Determine the (x, y) coordinate at the center of the cell enclosing the given text.  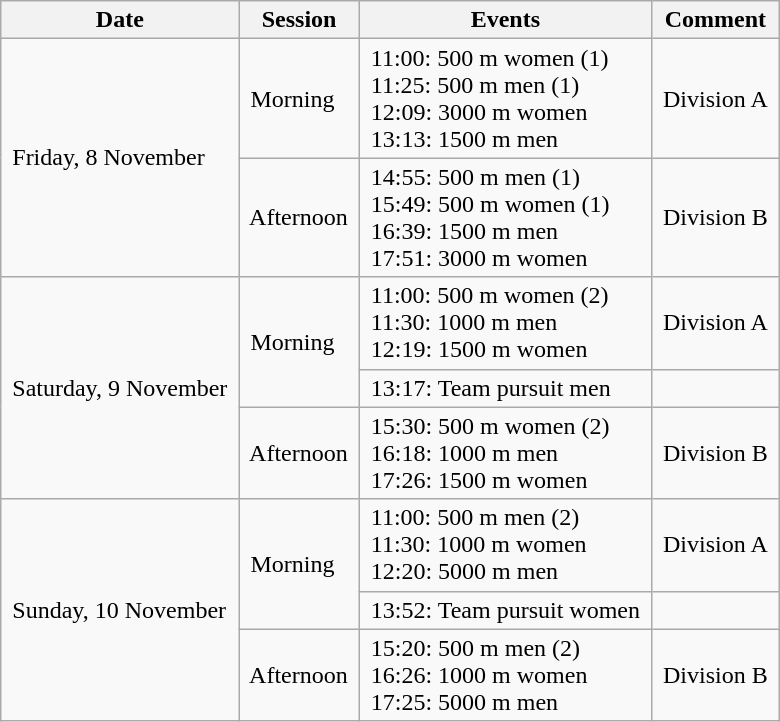
13:52: Team pursuit women (505, 610)
Sunday, 10 November (120, 610)
11:00: 500 m men (2) 11:30: 1000 m women 12:20: 5000 m men (505, 545)
14:55: 500 m men (1) 15:49: 500 m women (1) 16:39: 1500 m men 17:51: 3000 m women (505, 218)
Date (120, 20)
15:20: 500 m men (2) 16:26: 1000 m women 17:25: 5000 m men (505, 675)
Comment (715, 20)
11:00: 500 m women (2) 11:30: 1000 m men 12:19: 1500 m women (505, 323)
11:00: 500 m women (1) 11:25: 500 m men (1) 12:09: 3000 m women 13:13: 1500 m men (505, 98)
Session (299, 20)
13:17: Team pursuit men (505, 388)
Friday, 8 November (120, 158)
15:30: 500 m women (2) 16:18: 1000 m men 17:26: 1500 m women (505, 453)
Saturday, 9 November (120, 388)
Events (505, 20)
